From the cell containing the given text, extract its center point as (x, y) coordinate. 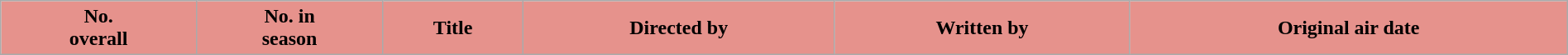
No. inseason (289, 28)
Title (453, 28)
Original air date (1348, 28)
No.overall (99, 28)
Written by (982, 28)
Directed by (678, 28)
